Capture the cell that displays the provided text and extract its [x, y] central coordinate. 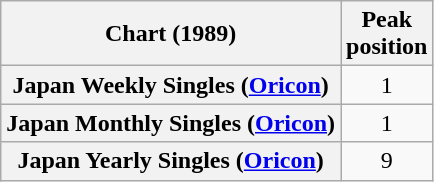
Japan Yearly Singles (Oricon) [171, 161]
Peakposition [387, 34]
Japan Monthly Singles (Oricon) [171, 123]
Chart (1989) [171, 34]
9 [387, 161]
Japan Weekly Singles (Oricon) [171, 85]
